Detect which cell encompasses the target text, then output its [x, y] center coordinate. 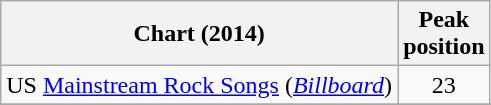
US Mainstream Rock Songs (Billboard) [200, 85]
Chart (2014) [200, 34]
23 [444, 85]
Peakposition [444, 34]
